From the cell containing the given text, extract its center point as [X, Y] coordinate. 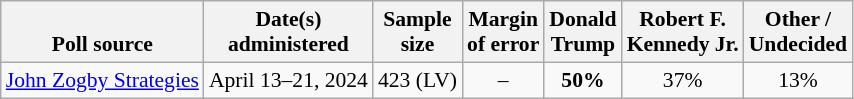
37% [683, 80]
50% [582, 80]
– [503, 80]
Poll source [102, 32]
Marginof error [503, 32]
Robert F.Kennedy Jr. [683, 32]
Samplesize [418, 32]
John Zogby Strategies [102, 80]
13% [798, 80]
Other /Undecided [798, 32]
DonaldTrump [582, 32]
April 13–21, 2024 [288, 80]
Date(s)administered [288, 32]
423 (LV) [418, 80]
